Identify which cell holds the provided text, then report its (X, Y) central coordinate. 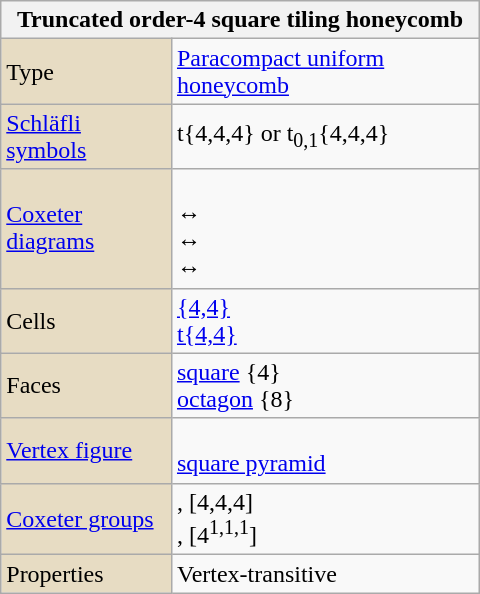
, [4,4,4], [41,1,1] (325, 519)
Properties (86, 574)
Type (86, 72)
Faces (86, 386)
Paracompact uniform honeycomb (325, 72)
Truncated order-4 square tiling honeycomb (240, 20)
Coxeter diagrams (86, 228)
Vertex-transitive (325, 574)
Cells (86, 320)
Schläfli symbols (86, 136)
Coxeter groups (86, 519)
Vertex figure (86, 450)
square pyramid (325, 450)
square {4}octagon {8} (325, 386)
t{4,4,4} or t0,1{4,4,4} (325, 136)
↔ ↔ ↔ (325, 228)
{4,4} t{4,4} (325, 320)
